Extract the [X, Y] coordinate from the center of the cell holding the provided text.  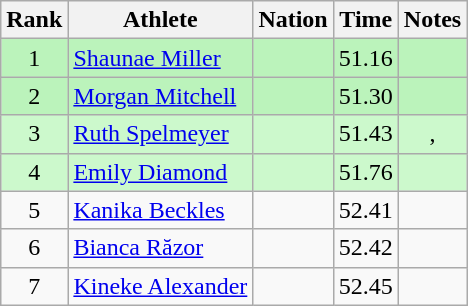
52.42 [366, 248]
Emily Diamond [160, 172]
Notes [432, 20]
Rank [34, 20]
51.30 [366, 96]
51.76 [366, 172]
51.16 [366, 58]
Bianca Răzor [160, 248]
2 [34, 96]
5 [34, 210]
, [432, 134]
Kanika Beckles [160, 210]
Kineke Alexander [160, 286]
4 [34, 172]
52.45 [366, 286]
Ruth Spelmeyer [160, 134]
1 [34, 58]
7 [34, 286]
3 [34, 134]
Morgan Mitchell [160, 96]
Shaunae Miller [160, 58]
6 [34, 248]
52.41 [366, 210]
Athlete [160, 20]
51.43 [366, 134]
Nation [293, 20]
Time [366, 20]
